Determine the (x, y) coordinate at the center of the cell enclosing the given text.  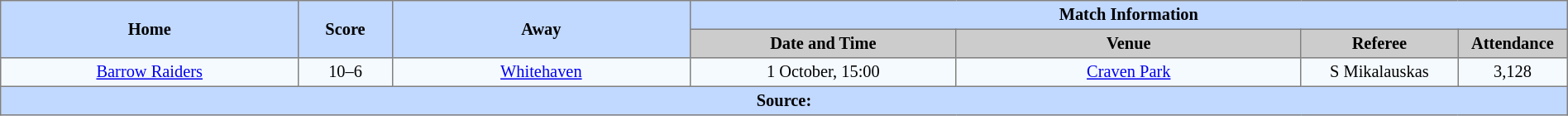
Attendance (1513, 43)
Date and Time (823, 43)
1 October, 15:00 (823, 72)
Craven Park (1128, 72)
Home (150, 30)
Whitehaven (541, 72)
S Mikalauskas (1379, 72)
Venue (1128, 43)
Score (346, 30)
Barrow Raiders (150, 72)
Source: (784, 100)
Match Information (1128, 15)
10–6 (346, 72)
Referee (1379, 43)
Away (541, 30)
3,128 (1513, 72)
